Output the [X, Y] coordinate of the center of the cell containing the given text.  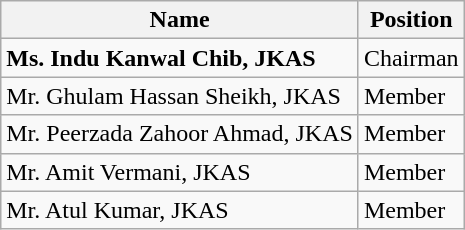
Mr. Ghulam Hassan Sheikh, JKAS [180, 96]
Position [411, 20]
Mr. Amit Vermani, JKAS [180, 172]
Mr. Atul Kumar, JKAS [180, 210]
Name [180, 20]
Mr. Peerzada Zahoor Ahmad, JKAS [180, 134]
Chairman [411, 58]
Ms. Indu Kanwal Chib, JKAS [180, 58]
